Return the (x, y) coordinate for the center point of the cell that contains the specified text.  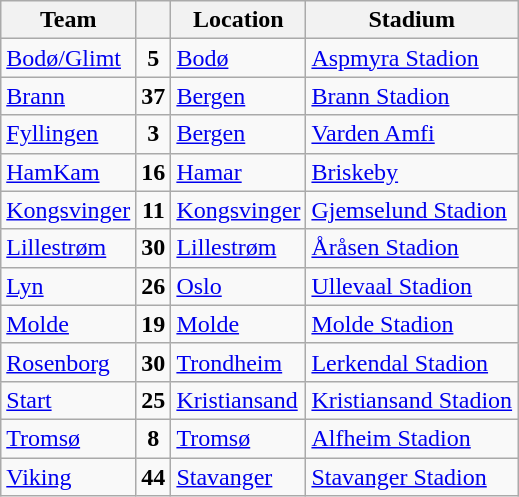
19 (154, 324)
Brann (68, 96)
25 (154, 400)
Oslo (238, 286)
Team (68, 20)
Lyn (68, 286)
Stavanger Stadion (412, 477)
37 (154, 96)
Ullevaal Stadion (412, 286)
Rosenborg (68, 362)
Brann Stadion (412, 96)
Start (68, 400)
Trondheim (238, 362)
Viking (68, 477)
Molde Stadion (412, 324)
44 (154, 477)
Location (238, 20)
Varden Amfi (412, 134)
Lerkendal Stadion (412, 362)
Gjemselund Stadion (412, 210)
Bodø (238, 58)
16 (154, 172)
Åråsen Stadion (412, 248)
Fyllingen (68, 134)
HamKam (68, 172)
3 (154, 134)
Alfheim Stadion (412, 438)
Stadium (412, 20)
26 (154, 286)
Aspmyra Stadion (412, 58)
Stavanger (238, 477)
11 (154, 210)
Hamar (238, 172)
Kristiansand Stadion (412, 400)
Bodø/Glimt (68, 58)
Briskeby (412, 172)
8 (154, 438)
5 (154, 58)
Kristiansand (238, 400)
